Find where the given text appears and provide that cell's center as [x, y] coordinate. 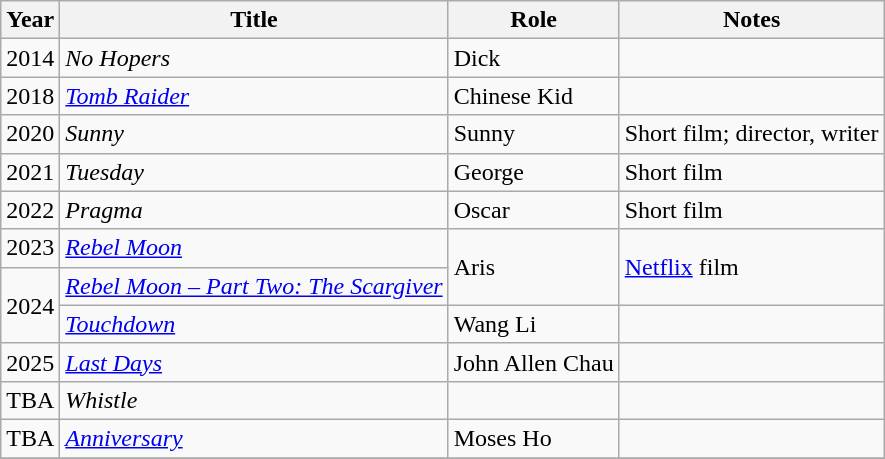
Moses Ho [534, 438]
2021 [30, 172]
2020 [30, 134]
Last Days [254, 362]
2014 [30, 58]
John Allen Chau [534, 362]
No Hopers [254, 58]
Anniversary [254, 438]
Year [30, 20]
Title [254, 20]
Short film; director, writer [752, 134]
Role [534, 20]
Tuesday [254, 172]
Rebel Moon – Part Two: The Scargiver [254, 286]
Rebel Moon [254, 248]
Notes [752, 20]
Dick [534, 58]
Chinese Kid [534, 96]
2023 [30, 248]
Touchdown [254, 324]
Netflix film [752, 267]
Wang Li [534, 324]
Pragma [254, 210]
Aris [534, 267]
2025 [30, 362]
2018 [30, 96]
2024 [30, 305]
Oscar [534, 210]
Whistle [254, 400]
Tomb Raider [254, 96]
2022 [30, 210]
George [534, 172]
